Search for the cell housing the specified text and yield its [x, y] center coordinate. 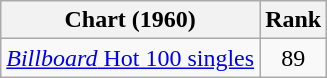
Rank [294, 20]
89 [294, 58]
Billboard Hot 100 singles [130, 58]
Chart (1960) [130, 20]
